Find where the given text appears and provide that cell's center as [X, Y] coordinate. 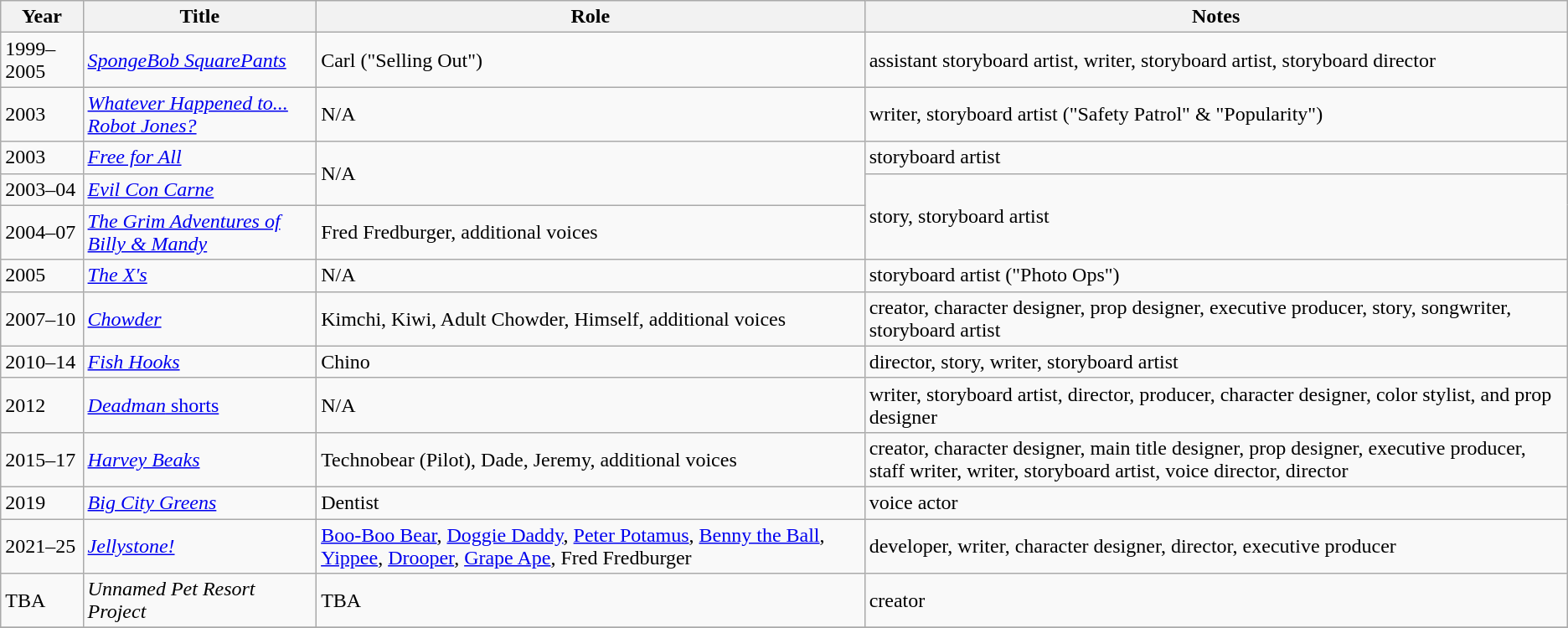
2003–04 [42, 189]
The Grim Adventures of Billy & Mandy [199, 233]
creator, character designer, prop designer, executive producer, story, songwriter, storyboard artist [1216, 318]
The X's [199, 275]
assistant storyboard artist, writer, storyboard artist, storyboard director [1216, 60]
Evil Con Carne [199, 189]
Big City Greens [199, 502]
Fish Hooks [199, 362]
Year [42, 17]
Notes [1216, 17]
2012 [42, 405]
Carl ("Selling Out") [591, 60]
Fred Fredburger, additional voices [591, 233]
storyboard artist ("Photo Ops") [1216, 275]
1999–2005 [42, 60]
Deadman shorts [199, 405]
Role [591, 17]
writer, storyboard artist, director, producer, character designer, color stylist, and prop designer [1216, 405]
Jellystone! [199, 546]
Chino [591, 362]
2015–17 [42, 459]
Dentist [591, 502]
Technobear (Pilot), Dade, Jeremy, additional voices [591, 459]
Harvey Beaks [199, 459]
Kimchi, Kiwi, Adult Chowder, Himself, additional voices [591, 318]
Unnamed Pet Resort Project [199, 601]
2005 [42, 275]
Title [199, 17]
2010–14 [42, 362]
Whatever Happened to... Robot Jones? [199, 114]
developer, writer, character designer, director, executive producer [1216, 546]
SpongeBob SquarePants [199, 60]
creator [1216, 601]
storyboard artist [1216, 157]
2004–07 [42, 233]
2021–25 [42, 546]
Chowder [199, 318]
Free for All [199, 157]
writer, storyboard artist ("Safety Patrol" & "Popularity") [1216, 114]
Boo-Boo Bear, Doggie Daddy, Peter Potamus, Benny the Ball, Yippee, Drooper, Grape Ape, Fred Fredburger [591, 546]
2007–10 [42, 318]
director, story, writer, storyboard artist [1216, 362]
voice actor [1216, 502]
2019 [42, 502]
story, storyboard artist [1216, 216]
